For the text-containing cell, return its midpoint in [X, Y] coordinate format. 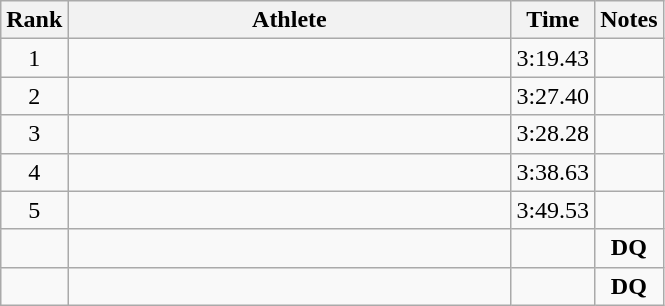
3:38.63 [553, 172]
Rank [34, 20]
3:27.40 [553, 96]
5 [34, 210]
3:49.53 [553, 210]
1 [34, 58]
Notes [629, 20]
2 [34, 96]
Time [553, 20]
3 [34, 134]
Athlete [290, 20]
4 [34, 172]
3:28.28 [553, 134]
3:19.43 [553, 58]
